Extract the (x, y) coordinate from the center of the cell holding the provided text.  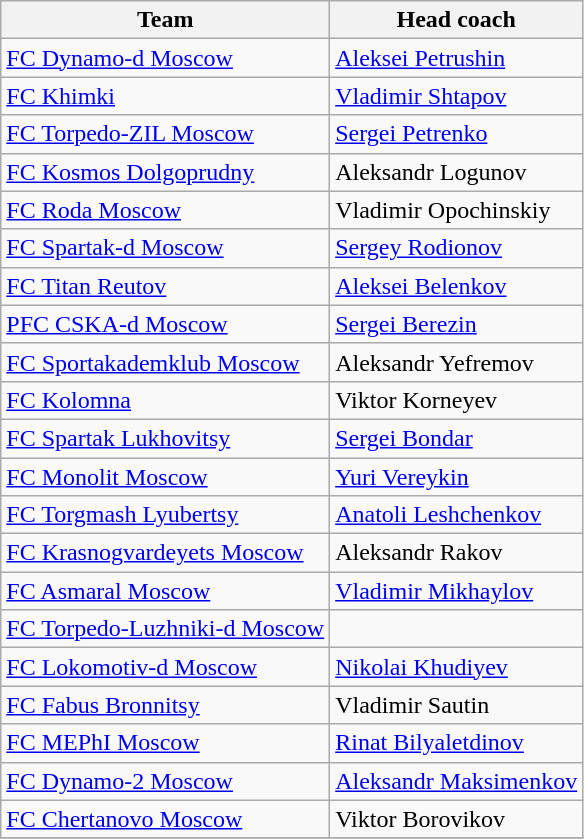
FC Kolomna (166, 400)
FC Monolit Moscow (166, 477)
FC Chertanovo Moscow (166, 819)
FC Fabus Bronnitsy (166, 705)
FC Sportakademklub Moscow (166, 362)
FC Torpedo-ZIL Moscow (166, 134)
Viktor Korneyev (456, 400)
FC Dynamo-d Moscow (166, 58)
PFC CSKA-d Moscow (166, 324)
Aleksandr Rakov (456, 553)
FC Krasnogvardeyets Moscow (166, 553)
Vladimir Sautin (456, 705)
FC Khimki (166, 96)
Nikolai Khudiyev (456, 667)
Sergei Berezin (456, 324)
Rinat Bilyaletdinov (456, 743)
Vladimir Shtapov (456, 96)
Vladimir Mikhaylov (456, 591)
Aleksandr Logunov (456, 172)
Vladimir Opochinskiy (456, 210)
Sergei Petrenko (456, 134)
FC Torpedo-Luzhniki-d Moscow (166, 629)
Aleksei Belenkov (456, 286)
FC Asmaral Moscow (166, 591)
FC Dynamo-2 Moscow (166, 781)
Sergei Bondar (456, 438)
FC Spartak-d Moscow (166, 248)
FC Kosmos Dolgoprudny (166, 172)
FC Spartak Lukhovitsy (166, 438)
FC Titan Reutov (166, 286)
Yuri Vereykin (456, 477)
Head coach (456, 20)
Viktor Borovikov (456, 819)
Aleksandr Maksimenkov (456, 781)
FC MEPhI Moscow (166, 743)
Anatoli Leshchenkov (456, 515)
FC Torgmash Lyubertsy (166, 515)
Sergey Rodionov (456, 248)
Aleksei Petrushin (456, 58)
Team (166, 20)
FC Lokomotiv-d Moscow (166, 667)
FC Roda Moscow (166, 210)
Aleksandr Yefremov (456, 362)
